Pinpoint the cell where the given text exists, returning its [X, Y] midpoint coordinate. 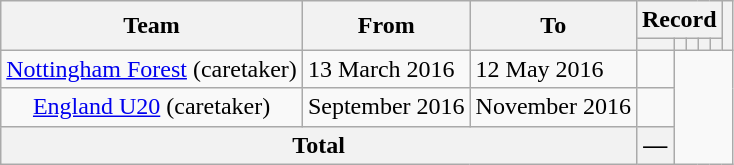
September 2016 [386, 107]
From [386, 26]
Record [679, 20]
— [655, 145]
13 March 2016 [386, 69]
Team [152, 26]
November 2016 [553, 107]
Total [319, 145]
12 May 2016 [553, 69]
England U20 (caretaker) [152, 107]
To [553, 26]
Nottingham Forest (caretaker) [152, 69]
